Return (X, Y) of the center of cell containing provided text 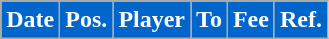
To (210, 20)
Date (30, 20)
Pos. (86, 20)
Fee (250, 20)
Player (152, 20)
Ref. (300, 20)
